Scan for the cell matching the given text and deliver its [x, y] coordinate at center. 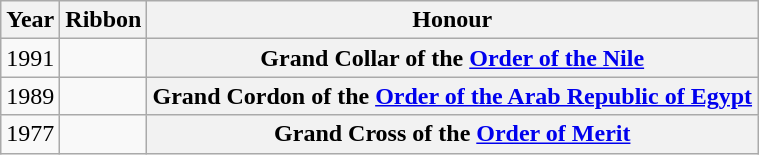
1989 [30, 96]
Grand Cross of the Order of Merit [452, 134]
Honour [452, 20]
1977 [30, 134]
Grand Collar of the Order of the Nile [452, 58]
Year [30, 20]
Ribbon [104, 20]
Grand Cordon of the Order of the Arab Republic of Egypt [452, 96]
1991 [30, 58]
